Return (x, y) of the center of cell containing provided text 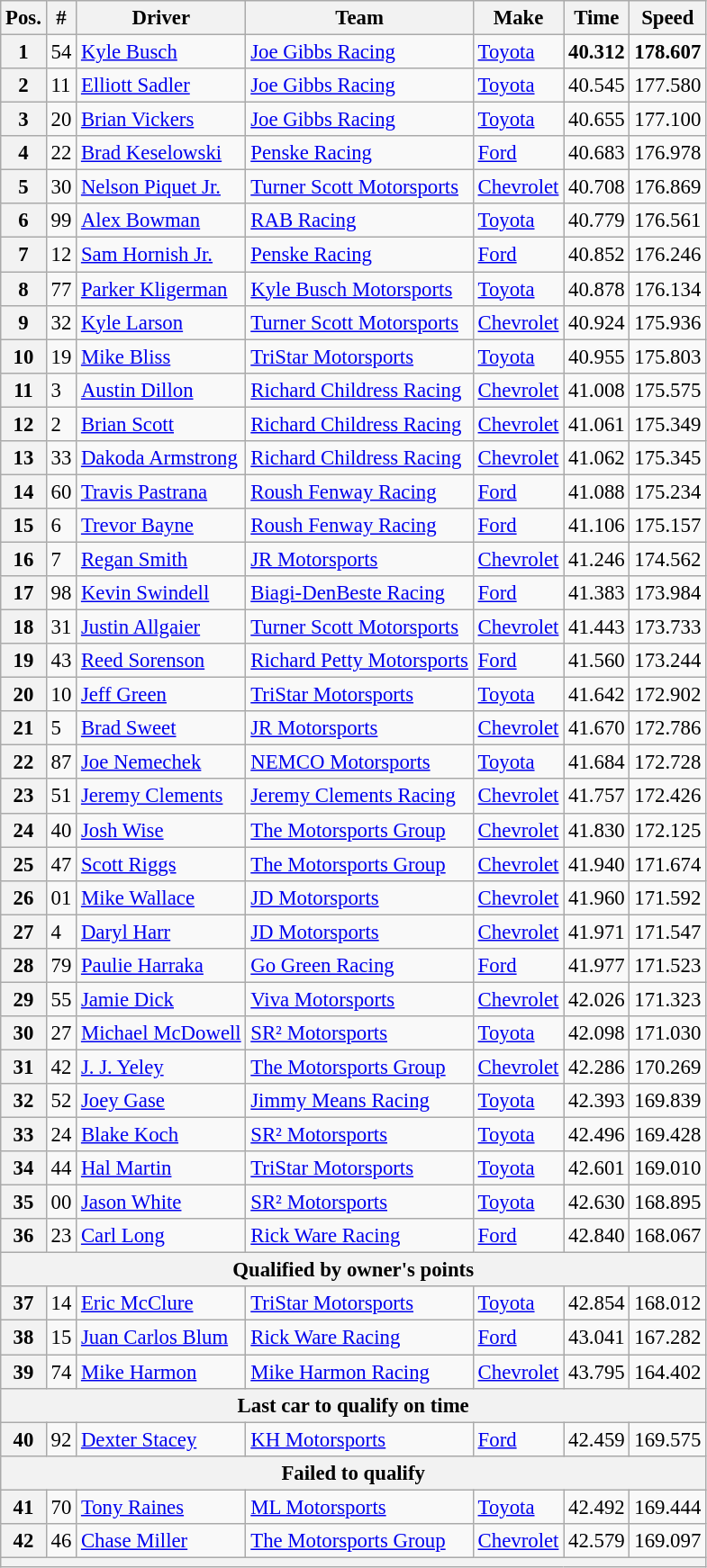
Jeff Green (161, 695)
Paulie Harraka (161, 966)
41.977 (596, 966)
168.895 (668, 1203)
40.683 (596, 153)
Brian Vickers (161, 120)
41.684 (596, 762)
41.971 (596, 932)
172.902 (668, 695)
Daryl Harr (161, 932)
70 (61, 1507)
Nelson Piquet Jr. (161, 187)
21 (23, 728)
29 (23, 999)
41.246 (596, 559)
Mike Harmon Racing (359, 1372)
Richard Petty Motorsports (359, 661)
171.674 (668, 864)
Joe Nemechek (161, 762)
42.496 (596, 1135)
176.869 (668, 187)
42.393 (596, 1101)
41.106 (596, 526)
9 (23, 322)
Parker Kligerman (161, 289)
41.642 (596, 695)
37 (23, 1304)
171.030 (668, 1033)
Failed to qualify (353, 1473)
169.010 (668, 1168)
173.244 (668, 661)
35 (23, 1203)
40.708 (596, 187)
99 (61, 221)
Sam Hornish Jr. (161, 255)
18 (23, 627)
77 (61, 289)
42.026 (596, 999)
176.561 (668, 221)
41 (23, 1507)
175.349 (668, 424)
41.670 (596, 728)
Regan Smith (161, 559)
Viva Motorsports (359, 999)
41.560 (596, 661)
Reed Sorenson (161, 661)
40.924 (596, 322)
170.269 (668, 1067)
43.041 (596, 1338)
41.443 (596, 627)
178.607 (668, 52)
Driver (161, 18)
98 (61, 593)
Speed (668, 18)
Pos. (23, 18)
173.733 (668, 627)
51 (61, 797)
52 (61, 1101)
41.830 (596, 830)
Last car to qualify on time (353, 1405)
42.098 (596, 1033)
Jeremy Clements Racing (359, 797)
41.940 (596, 864)
172.426 (668, 797)
54 (61, 52)
Eric McClure (161, 1304)
Brad Sweet (161, 728)
169.444 (668, 1507)
Make (518, 18)
Carl Long (161, 1236)
40.955 (596, 356)
36 (23, 1236)
Go Green Racing (359, 966)
Dakoda Armstrong (161, 458)
Team (359, 18)
172.786 (668, 728)
Joey Gase (161, 1101)
Justin Allgaier (161, 627)
Juan Carlos Blum (161, 1338)
167.282 (668, 1338)
25 (23, 864)
Blake Koch (161, 1135)
Jeremy Clements (161, 797)
40.312 (596, 52)
J. J. Yeley (161, 1067)
79 (61, 966)
Kyle Busch Motorsports (359, 289)
172.125 (668, 830)
169.575 (668, 1439)
175.575 (668, 390)
Elliott Sadler (161, 86)
38 (23, 1338)
Josh Wise (161, 830)
1 (23, 52)
Trevor Bayne (161, 526)
Mike Harmon (161, 1372)
Time (596, 18)
92 (61, 1439)
171.547 (668, 932)
87 (61, 762)
40.655 (596, 120)
Mike Wallace (161, 897)
Alex Bowman (161, 221)
177.100 (668, 120)
43 (61, 661)
Kyle Larson (161, 322)
13 (23, 458)
41.008 (596, 390)
171.523 (668, 966)
176.134 (668, 289)
42.630 (596, 1203)
41.383 (596, 593)
42.286 (596, 1067)
175.803 (668, 356)
Chase Miller (161, 1541)
171.323 (668, 999)
169.097 (668, 1541)
Dexter Stacey (161, 1439)
Kevin Swindell (161, 593)
42.579 (596, 1541)
40.878 (596, 289)
174.562 (668, 559)
42.854 (596, 1304)
17 (23, 593)
Jamie Dick (161, 999)
171.592 (668, 897)
55 (61, 999)
168.012 (668, 1304)
172.728 (668, 762)
164.402 (668, 1372)
Biagi-DenBeste Racing (359, 593)
Tony Raines (161, 1507)
173.984 (668, 593)
Scott Riggs (161, 864)
00 (61, 1203)
42.840 (596, 1236)
Kyle Busch (161, 52)
42.492 (596, 1507)
176.978 (668, 153)
46 (61, 1541)
40.852 (596, 255)
47 (61, 864)
Jason White (161, 1203)
44 (61, 1168)
KH Motorsports (359, 1439)
01 (61, 897)
Travis Pastrana (161, 491)
40.545 (596, 86)
42.601 (596, 1168)
169.839 (668, 1101)
168.067 (668, 1236)
41.061 (596, 424)
16 (23, 559)
# (61, 18)
8 (23, 289)
Michael McDowell (161, 1033)
39 (23, 1372)
ML Motorsports (359, 1507)
28 (23, 966)
41.960 (596, 897)
RAB Racing (359, 221)
Mike Bliss (161, 356)
42.459 (596, 1439)
34 (23, 1168)
175.936 (668, 322)
26 (23, 897)
NEMCO Motorsports (359, 762)
175.157 (668, 526)
Brad Keselowski (161, 153)
175.234 (668, 491)
43.795 (596, 1372)
Austin Dillon (161, 390)
74 (61, 1372)
169.428 (668, 1135)
177.580 (668, 86)
Brian Scott (161, 424)
40.779 (596, 221)
Qualified by owner's points (353, 1270)
60 (61, 491)
175.345 (668, 458)
176.246 (668, 255)
41.088 (596, 491)
Hal Martin (161, 1168)
Jimmy Means Racing (359, 1101)
41.757 (596, 797)
41.062 (596, 458)
